Find where the given text appears and provide that cell's center as [X, Y] coordinate. 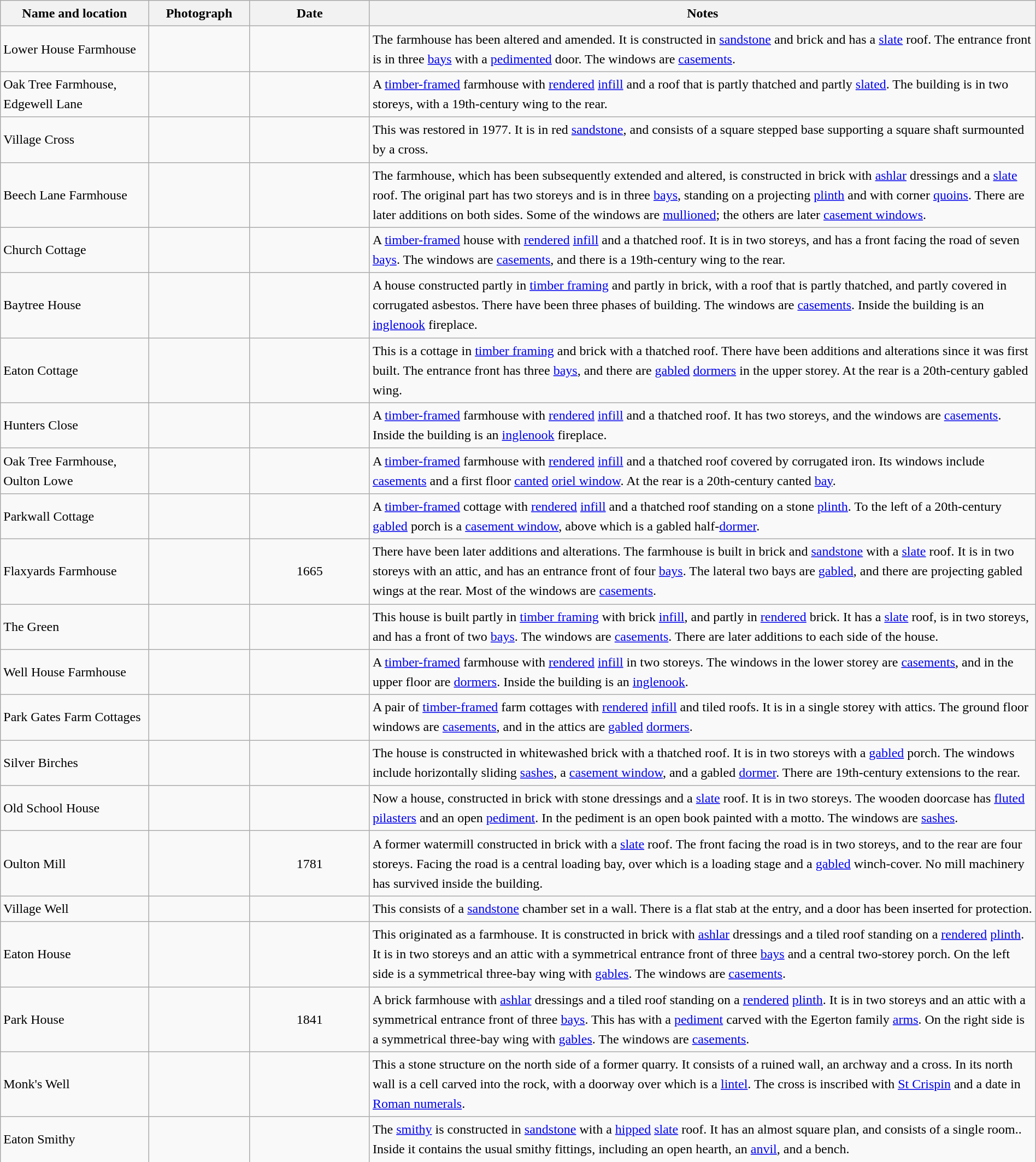
Notes [703, 13]
This consists of a sandstone chamber set in a wall. There is a flat stab at the entry, and a door has been inserted for protection. [703, 909]
Eaton Smithy [74, 1140]
Name and location [74, 13]
Baytree House [74, 305]
Village Well [74, 909]
Church Cottage [74, 250]
Flaxyards Farmhouse [74, 571]
Lower House Farmhouse [74, 49]
Hunters Close [74, 425]
Oak Tree Farmhouse,Edgewell Lane [74, 94]
Village Cross [74, 140]
Silver Birches [74, 763]
Old School House [74, 809]
Date [309, 13]
1781 [309, 863]
Monk's Well [74, 1084]
Eaton House [74, 954]
Park House [74, 1019]
Oulton Mill [74, 863]
1665 [309, 571]
Parkwall Cottage [74, 516]
Park Gates Farm Cottages [74, 718]
Beech Lane Farmhouse [74, 194]
1841 [309, 1019]
Photograph [199, 13]
This was restored in 1977. It is in red sandstone, and consists of a square stepped base supporting a square shaft surmounted by a cross. [703, 140]
Oak Tree Farmhouse,Oulton Lowe [74, 471]
Well House Farmhouse [74, 672]
Eaton Cottage [74, 370]
The Green [74, 627]
